Scan for the cell matching the given text and deliver its [x, y] coordinate at center. 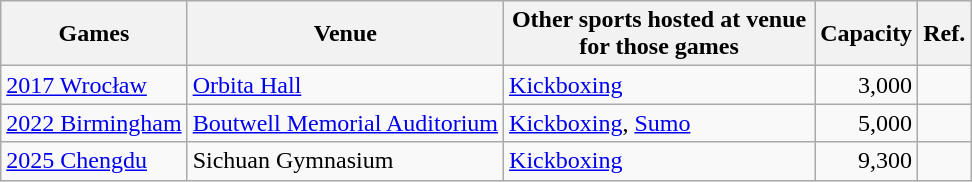
Venue [345, 34]
Sichuan Gymnasium [345, 161]
5,000 [866, 123]
3,000 [866, 85]
Boutwell Memorial Auditorium [345, 123]
Orbita Hall [345, 85]
Capacity [866, 34]
2017 Wrocław [94, 85]
9,300 [866, 161]
2025 Chengdu [94, 161]
Kickboxing, Sumo [660, 123]
Ref. [944, 34]
2022 Birmingham [94, 123]
Games [94, 34]
Other sports hosted at venue for those games [660, 34]
